Extract the [X, Y] coordinate from the center of the cell holding the provided text.  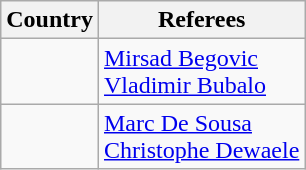
Marc De SousaChristophe Dewaele [201, 136]
Referees [201, 20]
Mirsad BegovicVladimir Bubalo [201, 72]
Country [50, 20]
